Identify which cell holds the provided text, then report its [X, Y] central coordinate. 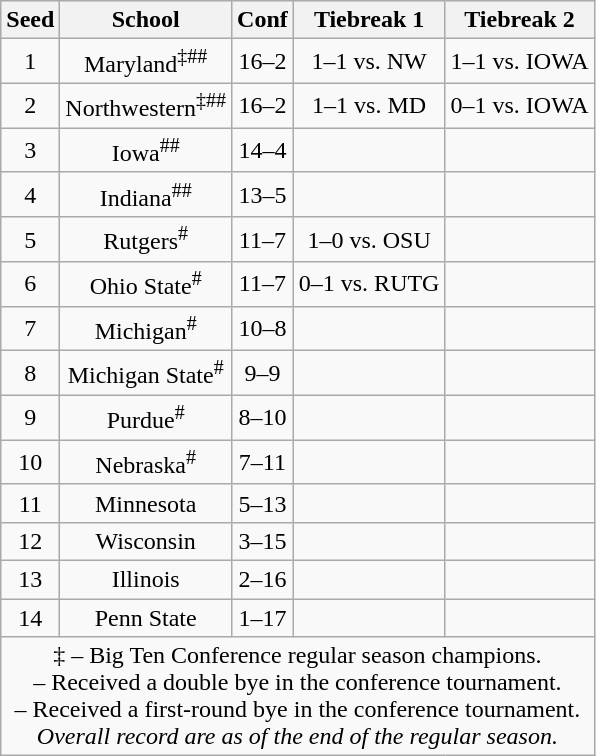
Purdue# [146, 418]
11 [30, 503]
Michigan State# [146, 374]
Rutgers# [146, 240]
3 [30, 150]
1 [30, 62]
Conf [263, 20]
13–5 [263, 194]
Tiebreak 2 [520, 20]
Minnesota [146, 503]
9 [30, 418]
0–1 vs. IOWA [520, 106]
1–1 vs. NW [369, 62]
Illinois [146, 579]
Iowa## [146, 150]
Maryland‡## [146, 62]
Indiana## [146, 194]
12 [30, 541]
8 [30, 374]
Michigan# [146, 328]
13 [30, 579]
7 [30, 328]
1–1 vs. MD [369, 106]
5 [30, 240]
6 [30, 284]
7–11 [263, 462]
4 [30, 194]
14 [30, 618]
8–10 [263, 418]
Nebraska# [146, 462]
1–17 [263, 618]
14–4 [263, 150]
1–0 vs. OSU [369, 240]
2–16 [263, 579]
Northwestern‡## [146, 106]
3–15 [263, 541]
Penn State [146, 618]
Ohio State# [146, 284]
10 [30, 462]
1–1 vs. IOWA [520, 62]
9–9 [263, 374]
Tiebreak 1 [369, 20]
2 [30, 106]
10–8 [263, 328]
Seed [30, 20]
School [146, 20]
5–13 [263, 503]
0–1 vs. RUTG [369, 284]
Wisconsin [146, 541]
